From the cell containing the given text, extract its center point as (X, Y) coordinate. 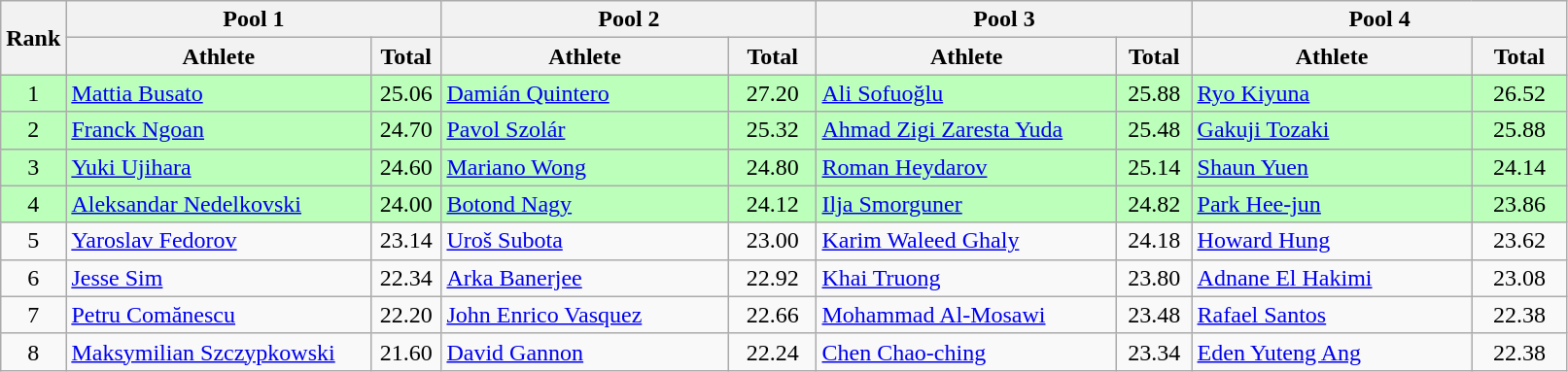
25.06 (406, 93)
Rank (33, 38)
23.08 (1519, 278)
24.12 (772, 204)
6 (33, 278)
Franck Ngoan (219, 130)
Ryo Kiyuna (1332, 93)
John Enrico Vasquez (585, 315)
Chen Chao-ching (966, 352)
Mariano Wong (585, 167)
Ahmad Zigi Zaresta Yuda (966, 130)
23.80 (1154, 278)
Mattia Busato (219, 93)
Jesse Sim (219, 278)
23.00 (772, 241)
Park Hee-jun (1332, 204)
Pool 4 (1379, 19)
24.82 (1154, 204)
David Gannon (585, 352)
8 (33, 352)
Mohammad Al-Mosawi (966, 315)
24.80 (772, 167)
23.48 (1154, 315)
23.34 (1154, 352)
23.14 (406, 241)
22.66 (772, 315)
25.48 (1154, 130)
22.92 (772, 278)
24.14 (1519, 167)
Petru Comănescu (219, 315)
22.24 (772, 352)
4 (33, 204)
Adnane El Hakimi (1332, 278)
1 (33, 93)
Eden Yuteng Ang (1332, 352)
Yuki Ujihara (219, 167)
24.70 (406, 130)
25.32 (772, 130)
Pool 1 (254, 19)
Maksymilian Szczypkowski (219, 352)
27.20 (772, 93)
Pool 3 (1004, 19)
2 (33, 130)
24.00 (406, 204)
Uroš Subota (585, 241)
Ali Sofuoğlu (966, 93)
Khai Truong (966, 278)
Gakuji Tozaki (1332, 130)
23.86 (1519, 204)
Arka Banerjee (585, 278)
Botond Nagy (585, 204)
21.60 (406, 352)
25.14 (1154, 167)
Ilja Smorguner (966, 204)
Howard Hung (1332, 241)
Aleksandar Nedelkovski (219, 204)
7 (33, 315)
22.34 (406, 278)
Yaroslav Fedorov (219, 241)
Karim Waleed Ghaly (966, 241)
5 (33, 241)
Shaun Yuen (1332, 167)
24.18 (1154, 241)
Roman Heydarov (966, 167)
24.60 (406, 167)
Damián Quintero (585, 93)
Pavol Szolár (585, 130)
3 (33, 167)
22.20 (406, 315)
26.52 (1519, 93)
23.62 (1519, 241)
Pool 2 (629, 19)
Rafael Santos (1332, 315)
